Search for the cell housing the specified text and yield its [X, Y] center coordinate. 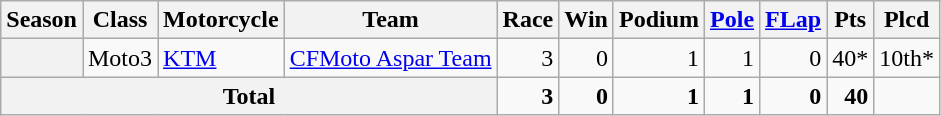
10th* [907, 58]
Pole [732, 20]
Moto3 [120, 58]
Total [249, 96]
Podium [658, 20]
40* [850, 58]
40 [850, 96]
CFMoto Aspar Team [390, 58]
Season [42, 20]
Win [586, 20]
FLap [794, 20]
Plcd [907, 20]
Pts [850, 20]
Class [120, 20]
Team [390, 20]
KTM [222, 58]
Motorcycle [222, 20]
Race [528, 20]
